Determine the (X, Y) coordinate at the center of the cell enclosing the given text.  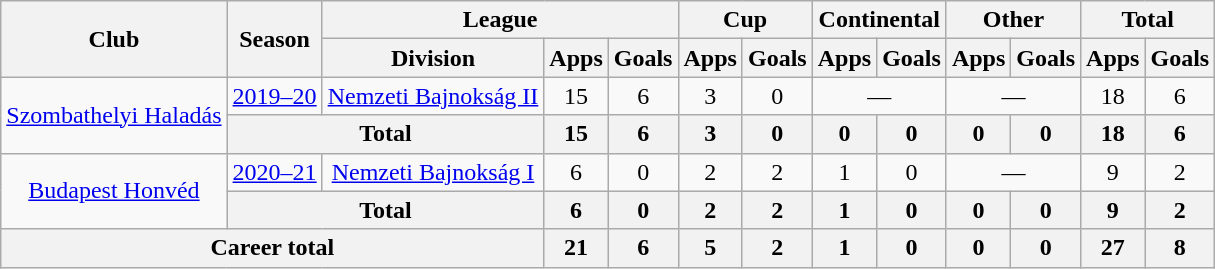
Career total (272, 248)
League (500, 20)
2019–20 (274, 96)
Division (433, 58)
Szombathelyi Haladás (114, 115)
Cup (745, 20)
27 (1113, 248)
2020–21 (274, 172)
8 (1180, 248)
Club (114, 39)
Season (274, 39)
Continental (879, 20)
Other (1013, 20)
21 (576, 248)
5 (710, 248)
Nemzeti Bajnokság I (433, 172)
Budapest Honvéd (114, 191)
Nemzeti Bajnokság II (433, 96)
